Locate the cell with the specified text and output its [X, Y] center coordinate. 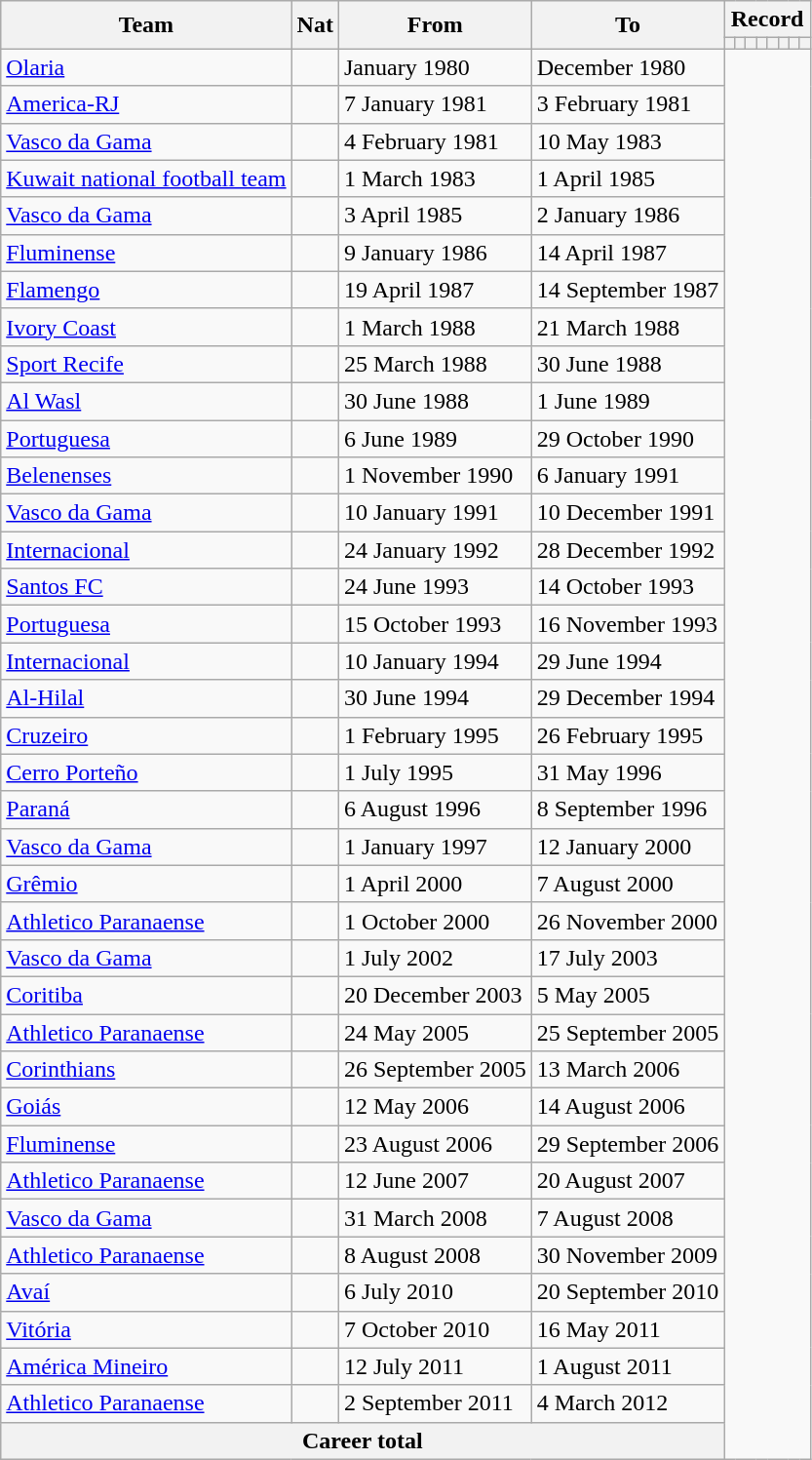
2 September 2011 [435, 1403]
1 January 1997 [435, 847]
15 October 1993 [435, 624]
23 August 2006 [435, 1144]
24 January 1992 [435, 550]
8 September 1996 [628, 809]
7 August 2008 [628, 1218]
Grêmio [146, 884]
14 October 1993 [628, 587]
Paraná [146, 809]
20 December 2003 [435, 995]
Avaí [146, 1292]
6 July 2010 [435, 1292]
Sport Recife [146, 364]
26 September 2005 [435, 1070]
6 August 1996 [435, 809]
5 May 2005 [628, 995]
9 January 1986 [435, 253]
10 December 1991 [628, 513]
Olaria [146, 67]
29 December 1994 [628, 698]
Kuwait national football team [146, 178]
Cruzeiro [146, 735]
16 May 2011 [628, 1329]
Santos FC [146, 587]
Record [767, 20]
Team [146, 25]
20 August 2007 [628, 1181]
12 January 2000 [628, 847]
3 April 1985 [435, 216]
1 April 2000 [435, 884]
16 November 1993 [628, 624]
20 September 2010 [628, 1292]
Cerro Porteño [146, 772]
January 1980 [435, 67]
30 June 1994 [435, 698]
31 March 2008 [435, 1218]
21 March 1988 [628, 327]
Nat [315, 25]
1 August 2011 [628, 1366]
7 October 2010 [435, 1329]
1 July 1995 [435, 772]
7 August 2000 [628, 884]
12 July 2011 [435, 1366]
1 March 1988 [435, 327]
26 November 2000 [628, 921]
Coritiba [146, 995]
6 January 1991 [628, 476]
14 April 1987 [628, 253]
1 April 1985 [628, 178]
Belenenses [146, 476]
29 June 1994 [628, 661]
Corinthians [146, 1070]
Goiás [146, 1107]
América Mineiro [146, 1366]
14 September 1987 [628, 290]
12 June 2007 [435, 1181]
4 March 2012 [628, 1403]
10 May 1983 [628, 141]
26 February 1995 [628, 735]
6 June 1989 [435, 438]
29 October 1990 [628, 438]
4 February 1981 [435, 141]
10 January 1991 [435, 513]
30 November 2009 [628, 1255]
From [435, 25]
December 1980 [628, 67]
America-RJ [146, 104]
1 March 1983 [435, 178]
24 June 1993 [435, 587]
10 January 1994 [435, 661]
19 April 1987 [435, 290]
8 August 2008 [435, 1255]
Ivory Coast [146, 327]
Career total [363, 1440]
Vitória [146, 1329]
12 May 2006 [435, 1107]
2 January 1986 [628, 216]
13 March 2006 [628, 1070]
25 March 1988 [435, 364]
25 September 2005 [628, 1033]
28 December 1992 [628, 550]
7 January 1981 [435, 104]
24 May 2005 [435, 1033]
14 August 2006 [628, 1107]
To [628, 25]
Al-Hilal [146, 698]
29 September 2006 [628, 1144]
1 February 1995 [435, 735]
1 July 2002 [435, 958]
31 May 1996 [628, 772]
3 February 1981 [628, 104]
Flamengo [146, 290]
1 November 1990 [435, 476]
Al Wasl [146, 401]
1 June 1989 [628, 401]
1 October 2000 [435, 921]
17 July 2003 [628, 958]
